Provide the [x, y] coordinate of the cell's center where the given text is located.  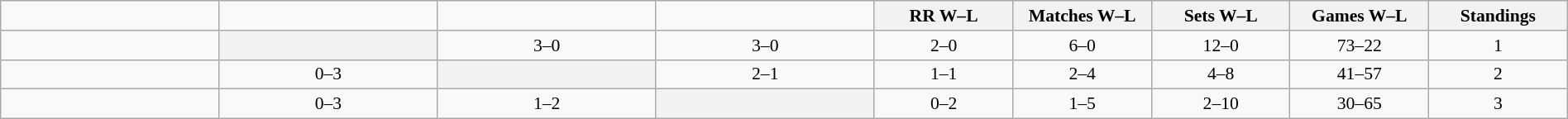
12–0 [1221, 45]
RR W–L [944, 16]
Matches W–L [1083, 16]
1–5 [1083, 104]
2–0 [944, 45]
2–1 [765, 74]
6–0 [1083, 45]
Sets W–L [1221, 16]
1–2 [547, 104]
1–1 [944, 74]
Standings [1499, 16]
3 [1499, 104]
2–10 [1221, 104]
2 [1499, 74]
Games W–L [1360, 16]
1 [1499, 45]
73–22 [1360, 45]
30–65 [1360, 104]
0–2 [944, 104]
41–57 [1360, 74]
4–8 [1221, 74]
2–4 [1083, 74]
